Identify which cell holds the provided text, then report its [x, y] central coordinate. 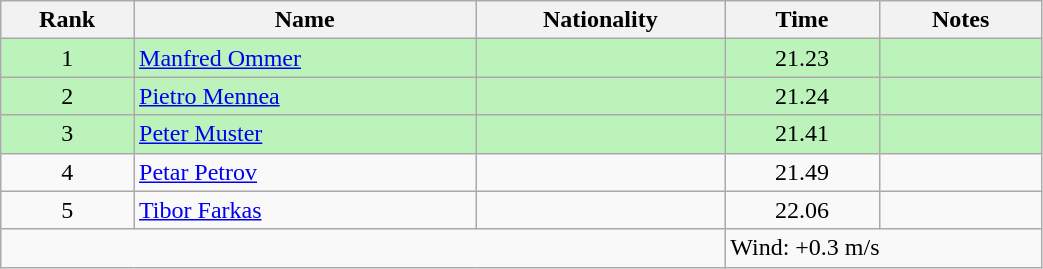
Wind: +0.3 m/s [884, 248]
Pietro Mennea [305, 96]
Time [802, 20]
5 [68, 210]
3 [68, 134]
Peter Muster [305, 134]
Tibor Farkas [305, 210]
21.24 [802, 96]
21.49 [802, 172]
4 [68, 172]
Petar Petrov [305, 172]
1 [68, 58]
Name [305, 20]
21.23 [802, 58]
22.06 [802, 210]
Manfred Ommer [305, 58]
Rank [68, 20]
21.41 [802, 134]
Notes [960, 20]
2 [68, 96]
Nationality [600, 20]
